Return the [X, Y] coordinate for the center point of the cell that contains the specified text.  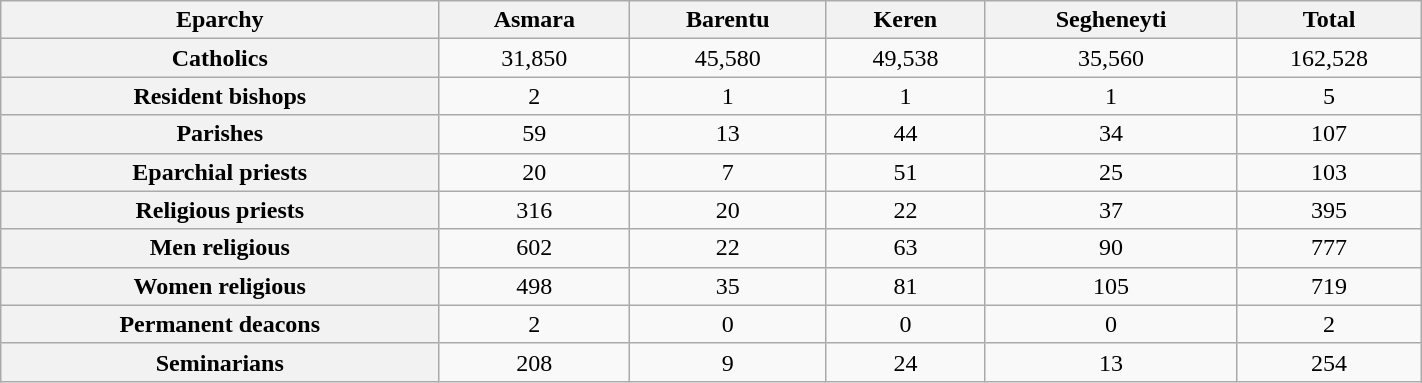
Men religious [220, 248]
208 [534, 362]
254 [1329, 362]
Seminarians [220, 362]
37 [1111, 210]
44 [906, 134]
Parishes [220, 134]
Eparchial priests [220, 172]
81 [906, 286]
Resident bishops [220, 96]
7 [728, 172]
Permanent deacons [220, 324]
107 [1329, 134]
24 [906, 362]
90 [1111, 248]
5 [1329, 96]
602 [534, 248]
162,528 [1329, 58]
777 [1329, 248]
Religious priests [220, 210]
Keren [906, 20]
Eparchy [220, 20]
Catholics [220, 58]
49,538 [906, 58]
316 [534, 210]
25 [1111, 172]
Total [1329, 20]
Women religious [220, 286]
51 [906, 172]
31,850 [534, 58]
63 [906, 248]
395 [1329, 210]
9 [728, 362]
Asmara [534, 20]
Barentu [728, 20]
35 [728, 286]
45,580 [728, 58]
719 [1329, 286]
105 [1111, 286]
59 [534, 134]
103 [1329, 172]
498 [534, 286]
35,560 [1111, 58]
Segheneyti [1111, 20]
34 [1111, 134]
